Find where the given text appears and provide that cell's center as [X, Y] coordinate. 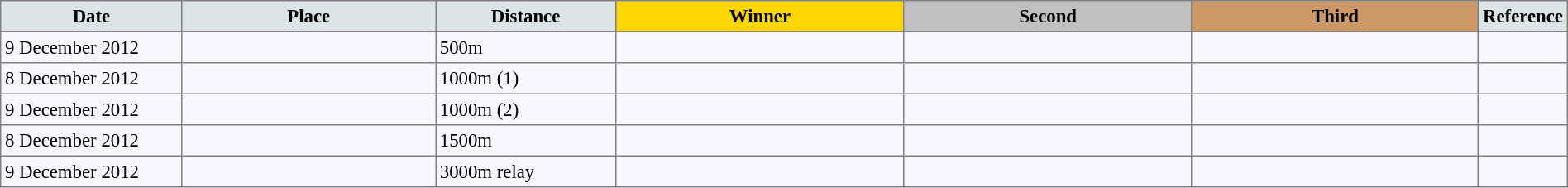
Date [91, 17]
Place [308, 17]
Reference [1523, 17]
500m [525, 47]
1000m (2) [525, 109]
Third [1335, 17]
1000m (1) [525, 79]
3000m relay [525, 171]
Winner [761, 17]
Second [1048, 17]
Distance [525, 17]
1500m [525, 141]
